For the text-containing cell, return its midpoint in (X, Y) coordinate format. 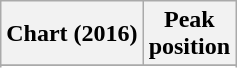
Chart (2016) (72, 34)
Peakposition (189, 34)
